Output the [X, Y] coordinate of the center of the cell containing the given text.  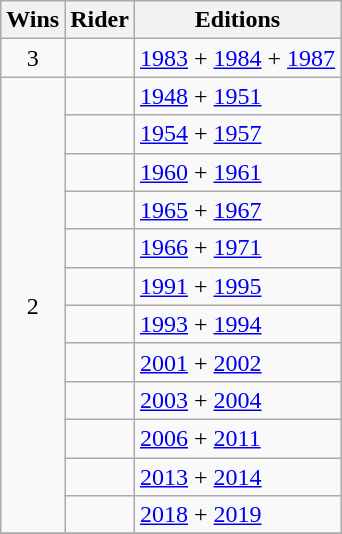
Rider [100, 20]
2018 + 2019 [237, 515]
Wins [33, 20]
Editions [237, 20]
1965 + 1967 [237, 210]
1960 + 1961 [237, 172]
1966 + 1971 [237, 248]
2003 + 2004 [237, 400]
3 [33, 58]
2006 + 2011 [237, 438]
1983 + 1984 + 1987 [237, 58]
1954 + 1957 [237, 134]
2013 + 2014 [237, 477]
2 [33, 306]
1993 + 1994 [237, 324]
2001 + 2002 [237, 362]
1991 + 1995 [237, 286]
1948 + 1951 [237, 96]
